Pinpoint the cell where the given text exists, returning its [X, Y] midpoint coordinate. 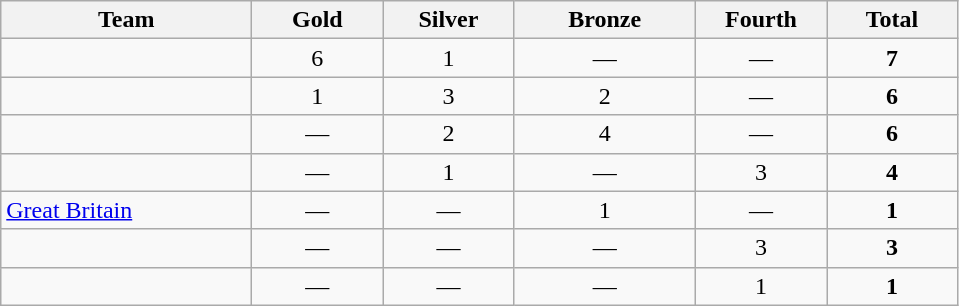
Great Britain [126, 210]
7 [892, 58]
Silver [448, 20]
Bronze [605, 20]
Fourth [760, 20]
Team [126, 20]
Total [892, 20]
Gold [318, 20]
